Output the [X, Y] coordinate of the center of the cell containing the given text.  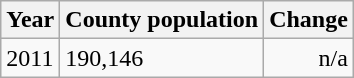
2011 [30, 58]
Change [309, 20]
n/a [309, 58]
190,146 [162, 58]
Year [30, 20]
County population [162, 20]
